Identify which cell holds the provided text, then report its [x, y] central coordinate. 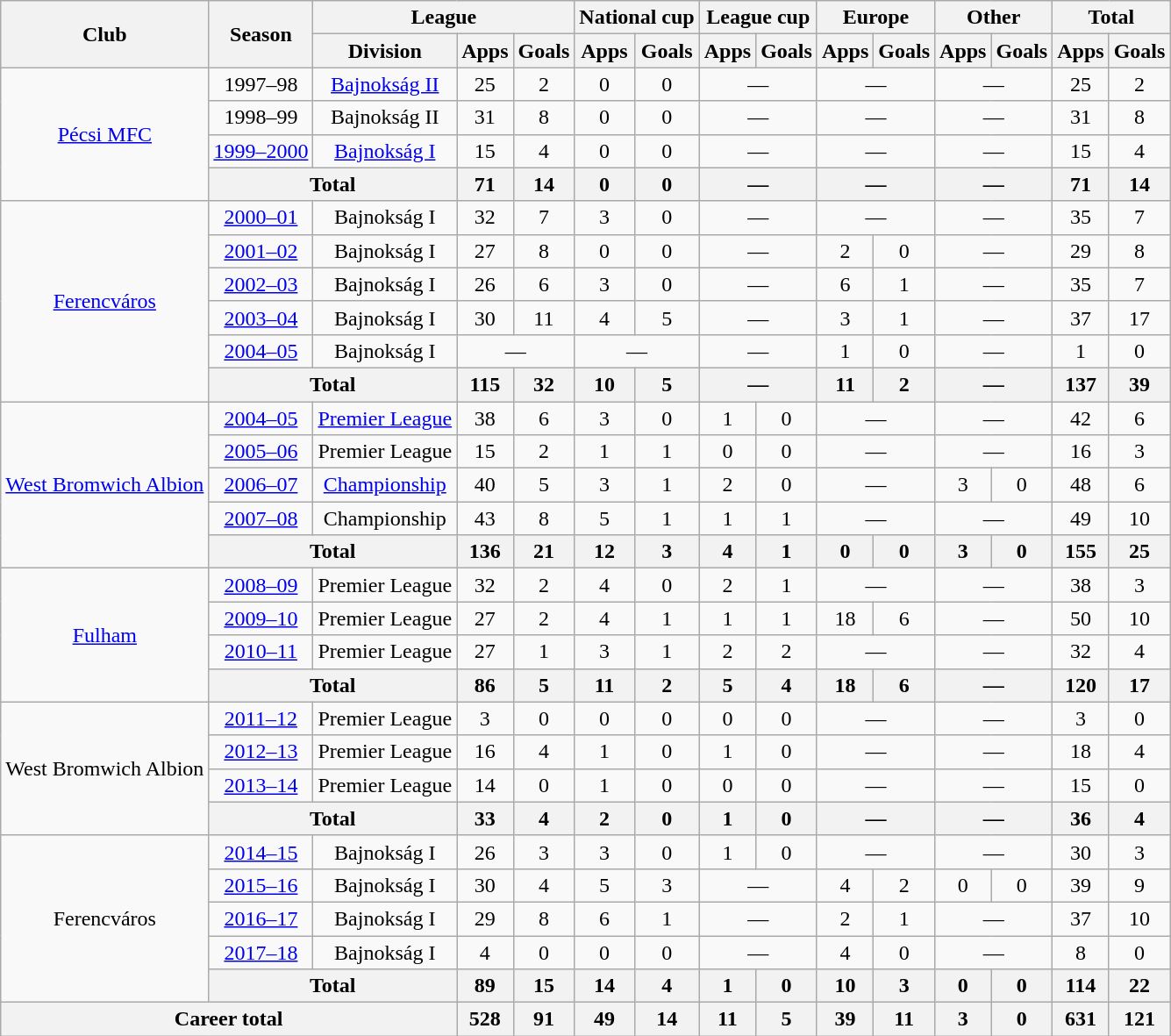
40 [485, 485]
91 [544, 1019]
Division [385, 51]
League [444, 18]
1999–2000 [261, 151]
Pécsi MFC [105, 134]
48 [1081, 485]
Season [261, 34]
42 [1081, 418]
121 [1139, 1019]
115 [485, 384]
2014–15 [261, 852]
2001–02 [261, 251]
136 [485, 552]
2007–08 [261, 518]
2017–18 [261, 952]
50 [1081, 618]
2010–11 [261, 652]
36 [1081, 818]
86 [485, 685]
9 [1139, 885]
2015–16 [261, 885]
2002–03 [261, 284]
1998–99 [261, 118]
2005–06 [261, 452]
89 [485, 986]
22 [1139, 986]
43 [485, 518]
631 [1081, 1019]
33 [485, 818]
528 [485, 1019]
2009–10 [261, 618]
2000–01 [261, 218]
2011–12 [261, 718]
2016–17 [261, 918]
2006–07 [261, 485]
155 [1081, 552]
Europe [875, 18]
120 [1081, 685]
2008–09 [261, 585]
National cup [637, 18]
Club [105, 34]
137 [1081, 384]
Other [994, 18]
Career total [229, 1019]
21 [544, 552]
2003–04 [261, 318]
2012–13 [261, 752]
1997–98 [261, 84]
Fulham [105, 635]
12 [604, 552]
League cup [758, 18]
114 [1081, 986]
2013–14 [261, 785]
